Detect which cell encompasses the target text, then output its [x, y] center coordinate. 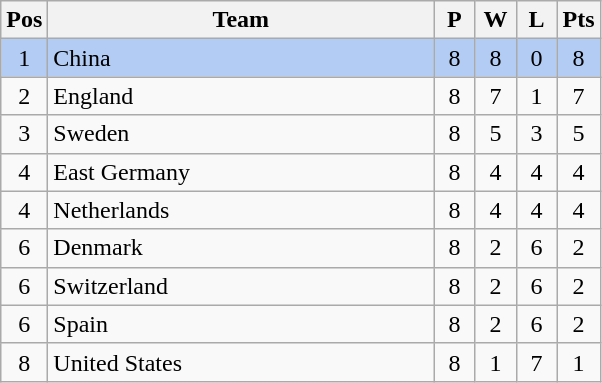
Pos [24, 20]
W [496, 20]
Team [241, 20]
0 [536, 58]
Netherlands [241, 210]
Denmark [241, 248]
P [454, 20]
Pts [578, 20]
L [536, 20]
Switzerland [241, 286]
Sweden [241, 134]
China [241, 58]
England [241, 96]
United States [241, 362]
East Germany [241, 172]
Spain [241, 324]
